Find where the given text appears and provide that cell's center as (X, Y) coordinate. 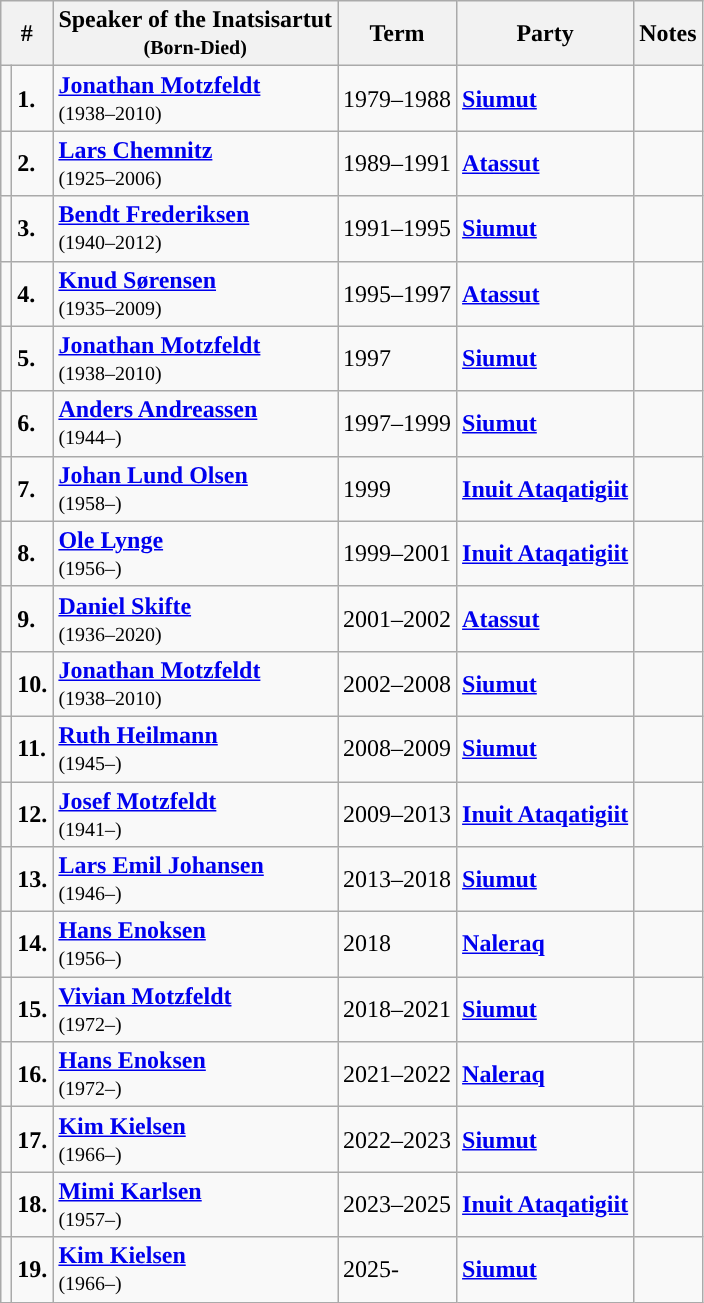
Party (546, 34)
12. (32, 814)
1979–1988 (398, 98)
10. (32, 684)
1995–1997 (398, 294)
1989–1991 (398, 164)
Speaker of the Inatsisartut(Born-Died) (196, 34)
2022–2023 (398, 1140)
2018–2021 (398, 1010)
2. (32, 164)
2013–2018 (398, 880)
Lars Chemnitz(1925–2006) (196, 164)
Anders Andreassen(1944–) (196, 424)
2021–2022 (398, 1074)
2009–2013 (398, 814)
Bendt Frederiksen(1940–2012) (196, 228)
4. (32, 294)
Lars Emil Johansen(1946–) (196, 880)
19. (32, 1270)
3. (32, 228)
2023–2025 (398, 1204)
13. (32, 880)
18. (32, 1204)
2008–2009 (398, 748)
Mimi Karlsen(1957–) (196, 1204)
2018 (398, 944)
Notes (668, 34)
2025- (398, 1270)
16. (32, 1074)
6. (32, 424)
1999 (398, 488)
1997–1999 (398, 424)
Daniel Skifte(1936–2020) (196, 618)
2002–2008 (398, 684)
11. (32, 748)
7. (32, 488)
Term (398, 34)
1991–1995 (398, 228)
Knud Sørensen(1935–2009) (196, 294)
Ole Lynge(1956–) (196, 554)
2001–2002 (398, 618)
1999–2001 (398, 554)
17. (32, 1140)
Vivian Motzfeldt(1972–) (196, 1010)
8. (32, 554)
Johan Lund Olsen(1958–) (196, 488)
Hans Enoksen(1972–) (196, 1074)
14. (32, 944)
9. (32, 618)
15. (32, 1010)
1997 (398, 358)
Josef Motzfeldt(1941–) (196, 814)
Hans Enoksen(1956–) (196, 944)
5. (32, 358)
# (27, 34)
1. (32, 98)
Ruth Heilmann(1945–) (196, 748)
